Output the [x, y] coordinate of the center of the cell containing the given text.  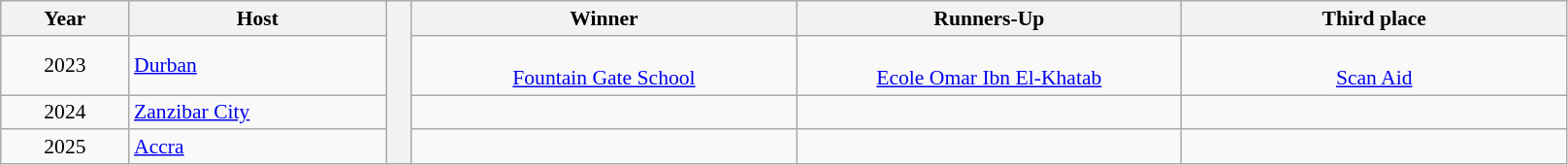
Accra [258, 148]
Host [258, 18]
Zanzibar City [258, 113]
2025 [65, 148]
Runners-Up [990, 18]
2023 [65, 66]
Ecole Omar Ibn El-Khatab [990, 66]
Scan Aid [1374, 66]
Third place [1374, 18]
Durban [258, 66]
Year [65, 18]
Winner [604, 18]
Fountain Gate School [604, 66]
2024 [65, 113]
